Determine the [x, y] coordinate at the center of the cell enclosing the given text.  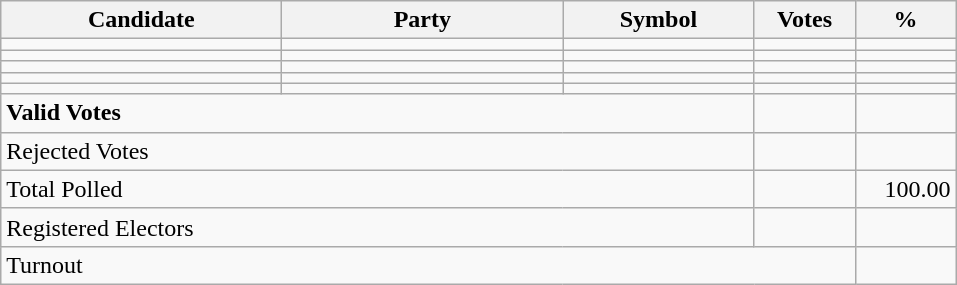
100.00 [906, 189]
Valid Votes [378, 113]
Symbol [658, 20]
Rejected Votes [378, 151]
Votes [804, 20]
% [906, 20]
Turnout [428, 265]
Total Polled [378, 189]
Registered Electors [378, 227]
Candidate [142, 20]
Party [422, 20]
